Pinpoint the cell where the given text exists, returning its (X, Y) midpoint coordinate. 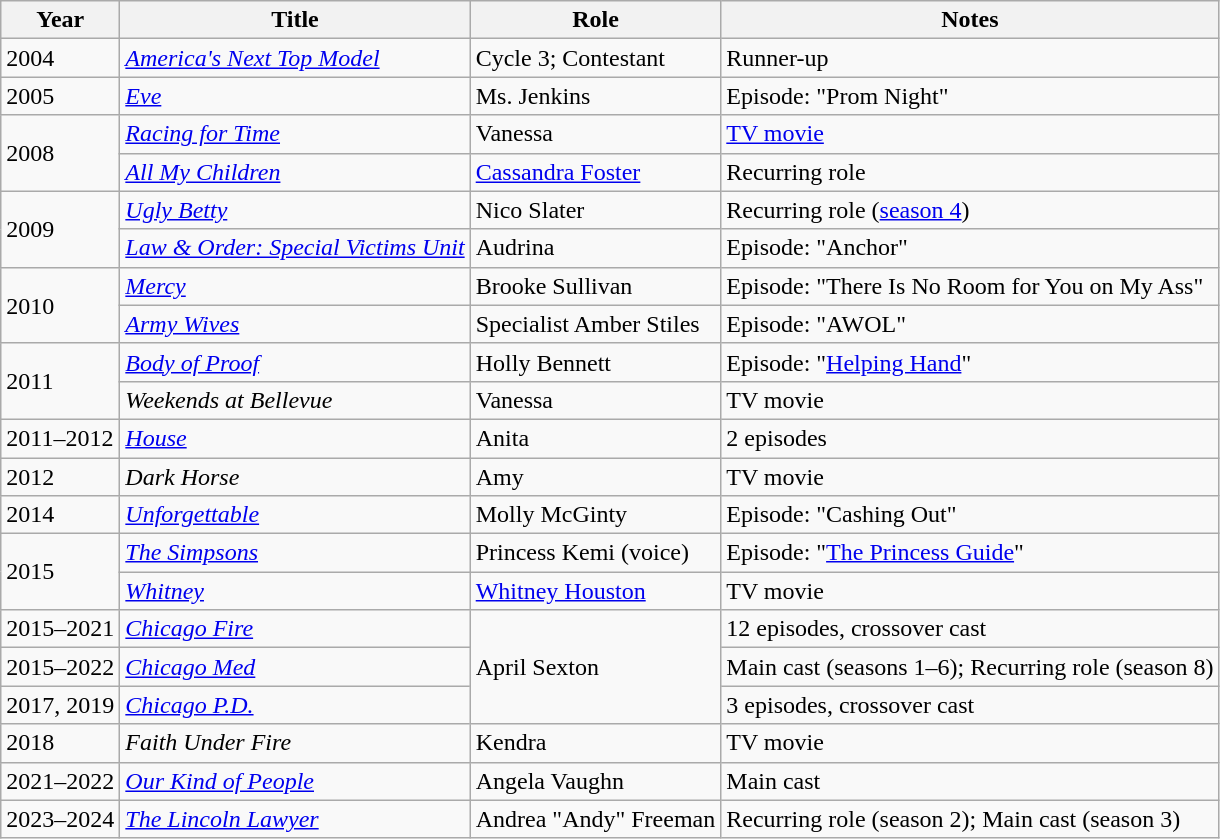
The Simpsons (295, 553)
Chicago Fire (295, 629)
Ms. Jenkins (596, 96)
Mercy (295, 286)
Angela Vaughn (596, 781)
Army Wives (295, 324)
Ugly Betty (295, 210)
Episode: "Anchor" (970, 248)
House (295, 438)
Weekends at Bellevue (295, 400)
2012 (60, 477)
Role (596, 20)
Faith Under Fire (295, 743)
Recurring role (970, 172)
Chicago P.D. (295, 705)
2010 (60, 305)
Racing for Time (295, 134)
Nico Slater (596, 210)
2014 (60, 515)
Notes (970, 20)
Episode: "Prom Night" (970, 96)
Cycle 3; Contestant (596, 58)
Specialist Amber Stiles (596, 324)
2005 (60, 96)
Episode: "AWOL" (970, 324)
2021–2022 (60, 781)
2009 (60, 229)
Dark Horse (295, 477)
2004 (60, 58)
Whitney (295, 591)
Chicago Med (295, 667)
Episode: "Cashing Out" (970, 515)
Eve (295, 96)
Episode: "There Is No Room for You on My Ass" (970, 286)
2008 (60, 153)
Kendra (596, 743)
2015 (60, 572)
Princess Kemi (voice) (596, 553)
Year (60, 20)
Title (295, 20)
Brooke Sullivan (596, 286)
Main cast (seasons 1–6); Recurring role (season 8) (970, 667)
2011–2012 (60, 438)
Cassandra Foster (596, 172)
2015–2021 (60, 629)
2017, 2019 (60, 705)
Unforgettable (295, 515)
Whitney Houston (596, 591)
Recurring role (season 4) (970, 210)
Amy (596, 477)
2015–2022 (60, 667)
Episode: "Helping Hand" (970, 362)
Audrina (596, 248)
Andrea "Andy" Freeman (596, 819)
Body of Proof (295, 362)
All My Children (295, 172)
2023–2024 (60, 819)
12 episodes, crossover cast (970, 629)
Law & Order: Special Victims Unit (295, 248)
Main cast (970, 781)
Anita (596, 438)
Holly Bennett (596, 362)
Episode: "The Princess Guide" (970, 553)
2018 (60, 743)
Our Kind of People (295, 781)
America's Next Top Model (295, 58)
Recurring role (season 2); Main cast (season 3) (970, 819)
The Lincoln Lawyer (295, 819)
2 episodes (970, 438)
April Sexton (596, 667)
2011 (60, 381)
Runner-up (970, 58)
Molly McGinty (596, 515)
3 episodes, crossover cast (970, 705)
